Find where the given text appears and provide that cell's center as (X, Y) coordinate. 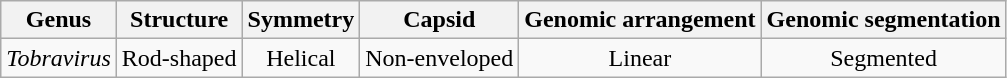
Non-enveloped (440, 58)
Helical (301, 58)
Genus (59, 20)
Genomic arrangement (640, 20)
Linear (640, 58)
Structure (179, 20)
Rod-shaped (179, 58)
Tobravirus (59, 58)
Capsid (440, 20)
Segmented (884, 58)
Genomic segmentation (884, 20)
Symmetry (301, 20)
